Scan for the cell matching the given text and deliver its (X, Y) coordinate at center. 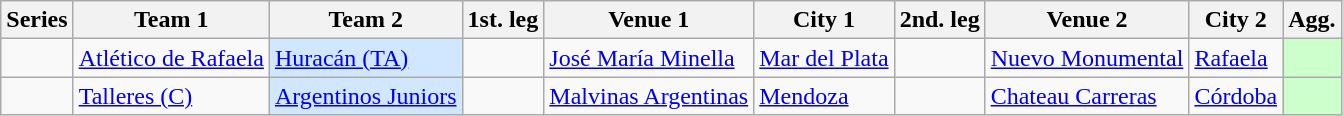
Córdoba (1236, 96)
City 1 (824, 20)
Venue 1 (649, 20)
Agg. (1312, 20)
City 2 (1236, 20)
Chateau Carreras (1087, 96)
1st. leg (503, 20)
Talleres (C) (171, 96)
Series (37, 20)
Nuevo Monumental (1087, 58)
2nd. leg (940, 20)
José María Minella (649, 58)
Mendoza (824, 96)
Argentinos Juniors (366, 96)
Team 2 (366, 20)
Malvinas Argentinas (649, 96)
Team 1 (171, 20)
Mar del Plata (824, 58)
Venue 2 (1087, 20)
Huracán (TA) (366, 58)
Rafaela (1236, 58)
Atlético de Rafaela (171, 58)
